Return the [X, Y] coordinate for the center point of the cell that contains the specified text.  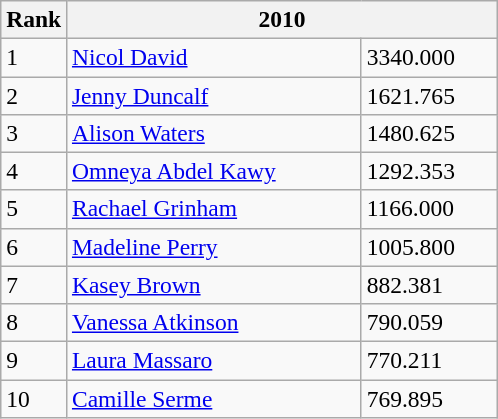
1292.353 [429, 171]
Camille Serme [214, 398]
1621.765 [429, 95]
6 [34, 247]
3340.000 [429, 57]
Omneya Abdel Kawy [214, 171]
Rank [34, 19]
770.211 [429, 360]
1 [34, 57]
1480.625 [429, 133]
Rachael Grinham [214, 209]
3 [34, 133]
Vanessa Atkinson [214, 322]
Alison Waters [214, 133]
1005.800 [429, 247]
790.059 [429, 322]
Jenny Duncalf [214, 95]
Laura Massaro [214, 360]
Kasey Brown [214, 285]
882.381 [429, 285]
10 [34, 398]
Madeline Perry [214, 247]
4 [34, 171]
9 [34, 360]
2 [34, 95]
Nicol David [214, 57]
1166.000 [429, 209]
2010 [282, 19]
7 [34, 285]
8 [34, 322]
5 [34, 209]
769.895 [429, 398]
